Identify which cell holds the provided text, then report its [X, Y] central coordinate. 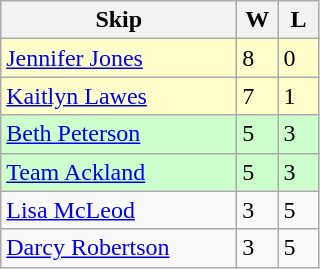
Skip [119, 20]
Lisa McLeod [119, 210]
Beth Peterson [119, 134]
Darcy Robertson [119, 248]
0 [298, 58]
8 [258, 58]
L [298, 20]
W [258, 20]
Team Ackland [119, 172]
7 [258, 96]
Jennifer Jones [119, 58]
Kaitlyn Lawes [119, 96]
1 [298, 96]
